Return (X, Y) of the center of cell containing provided text 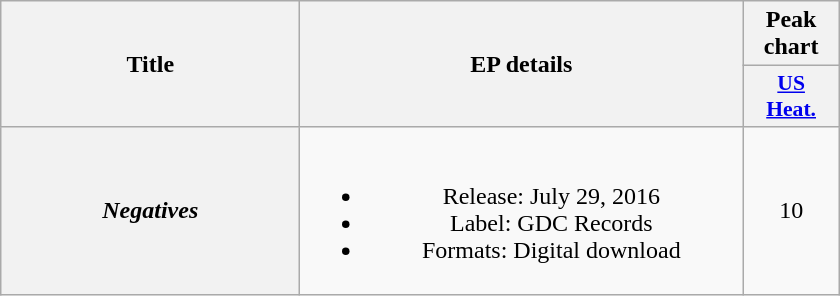
10 (792, 210)
Release: July 29, 2016Label: GDC RecordsFormats: Digital download (522, 210)
Negatives (150, 210)
Peakchart (792, 34)
USHeat. (792, 96)
Title (150, 64)
EP details (522, 64)
